From the cell containing the given text, extract its center point as [X, Y] coordinate. 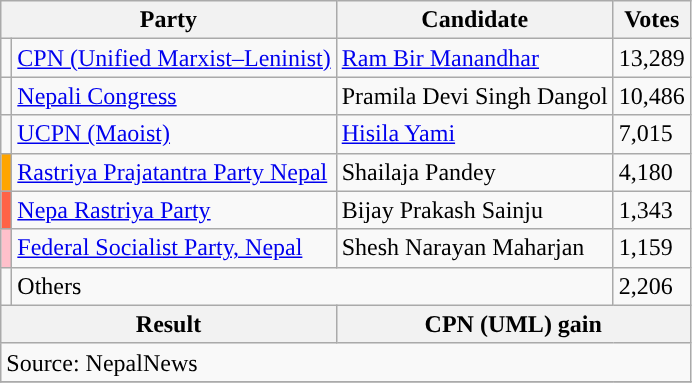
Candidate [474, 20]
1,159 [652, 248]
4,180 [652, 172]
CPN (Unified Marxist–Leninist) [174, 58]
CPN (UML) gain [513, 324]
Result [168, 324]
13,289 [652, 58]
Pramila Devi Singh Dangol [474, 96]
2,206 [652, 286]
Bijay Prakash Sainju [474, 210]
Ram Bir Manandhar [474, 58]
Shailaja Pandey [474, 172]
Shesh Narayan Maharjan [474, 248]
UCPN (Maoist) [174, 134]
Others [312, 286]
Source: NepalNews [346, 362]
Nepa Rastriya Party [174, 210]
Votes [652, 20]
Federal Socialist Party, Nepal [174, 248]
7,015 [652, 134]
1,343 [652, 210]
Nepali Congress [174, 96]
Rastriya Prajatantra Party Nepal [174, 172]
Party [168, 20]
Hisila Yami [474, 134]
10,486 [652, 96]
